Identify which cell holds the provided text, then report its (x, y) central coordinate. 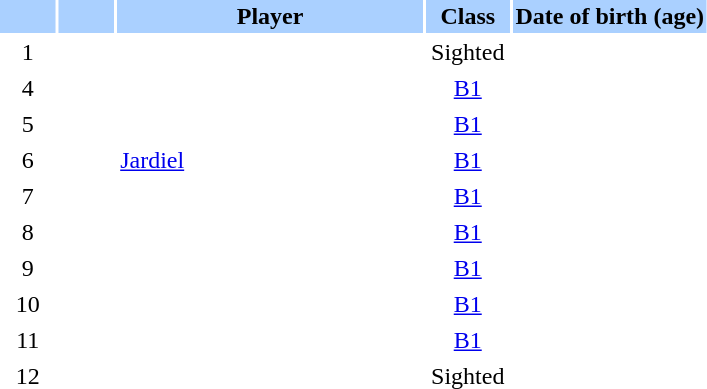
1 (28, 52)
6 (28, 160)
5 (28, 124)
11 (28, 340)
9 (28, 268)
4 (28, 88)
7 (28, 196)
Date of birth (age) (610, 16)
Class (468, 16)
Sighted (468, 52)
8 (28, 232)
10 (28, 304)
Jardiel (270, 160)
Player (270, 16)
